Extract the (X, Y) coordinate from the center of the cell holding the provided text.  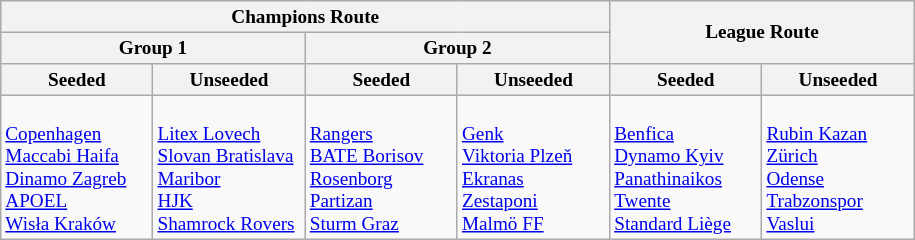
Benfica Dynamo Kyiv Panathinaikos Twente Standard Liège (686, 167)
Rangers BATE Borisov Rosenborg Partizan Sturm Graz (381, 167)
League Route (762, 32)
Copenhagen Maccabi Haifa Dinamo Zagreb APOEL Wisła Kraków (77, 167)
Rubin Kazan Zürich Odense Trabzonspor Vaslui (838, 167)
Group 1 (153, 48)
Genk Viktoria Plzeň Ekranas Zestaponi Malmö FF (533, 167)
Champions Route (306, 17)
Group 2 (457, 48)
Litex Lovech Slovan Bratislava Maribor HJK Shamrock Rovers (229, 167)
